Locate the cell with the specified text and output its (x, y) center coordinate. 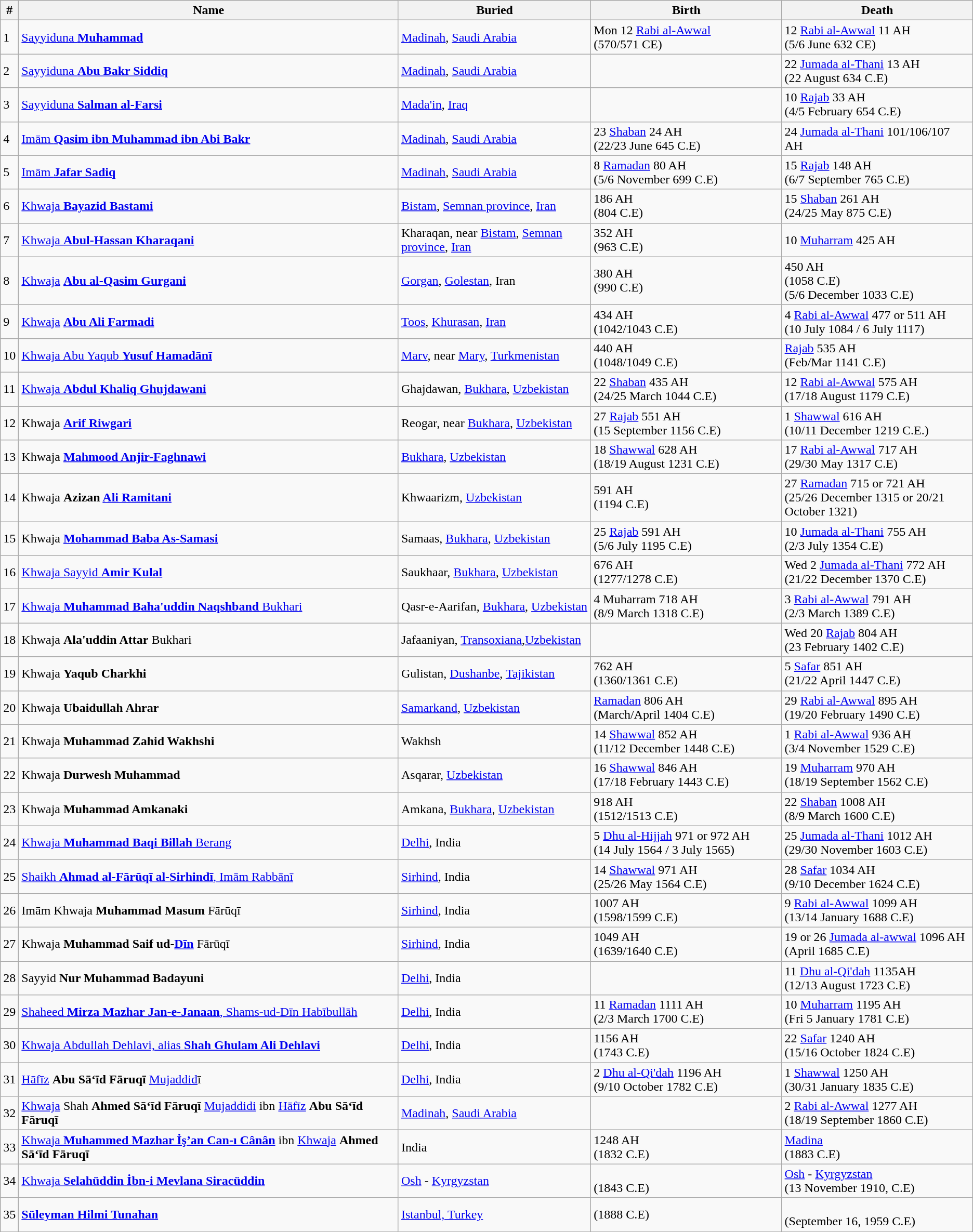
4 Rabi al-Awwal 477 or 511 AH(10 July 1084 / 6 July 1117) (877, 321)
12 Rabi al-Awwal 11 AH(5/6 June 632 CE) (877, 37)
380 AH(990 C.E) (686, 281)
Khwaja Selahüddin İbn-i Mevlana Siracüddin (209, 1181)
Gorgan, Golestan, Iran (494, 281)
Khwaja Abu Ali Farmadi (209, 321)
23 Shaban 24 AH(22/23 June 645 C.E) (686, 138)
4 (9, 138)
26 (9, 910)
19 or 26 Jumada al-awwal 1096 AH(April 1685 C.E) (877, 944)
Khwaja Muhammad Baqi Billah Berang (209, 843)
Istanbul, Turkey (494, 1215)
Khwaja Abdul Khaliq Ghujdawani (209, 389)
Khwaja Muhammad Saif ud-Dīn Fārūqī (209, 944)
Khwaja Abu al-Qasim Gurgani (209, 281)
Saukhaar, Bukhara, Uzbekistan (494, 573)
11 Dhu al-Qi'dah 1135AH(12/13 August 1723 C.E) (877, 978)
Khwaja Yaqub Charkhi (209, 673)
16 (9, 573)
Osh - Kyrgyzstan (494, 1181)
(1888 C.E) (686, 1215)
1 Shawwal 1250 AH(30/31 January 1835 C.E) (877, 1080)
Khwaja Muhammad Baha'uddin Naqshband Bukhari (209, 606)
Khwaja Abdullah Dehlavi, alias Shah Ghulam Ali Dehlavi (209, 1045)
8 (9, 281)
10 (9, 355)
1049 AH(1639/1640 C.E) (686, 944)
Khwaja Ubaidullah Ahrar (209, 708)
Khwaja Abul-Hassan Kharaqani (209, 240)
Samaas, Bukhara, Uzbekistan (494, 538)
676 AH(1277/1278 C.E) (686, 573)
18 (9, 640)
14 Shawwal 852 AH(11/12 December 1448 C.E) (686, 741)
28 Safar 1034 AH(9/10 December 1624 C.E) (877, 876)
11 (9, 389)
Asqarar, Uzbekistan (494, 775)
440 AH(1048/1049 C.E) (686, 355)
762 AH(1360/1361 C.E) (686, 673)
25 (9, 876)
Khwaja Sayyid Amir Kulal (209, 573)
14 (9, 498)
4 Muharram 718 AH(8/9 March 1318 C.E) (686, 606)
Mon 12 Rabi al-Awwal(570/571 CE) (686, 37)
15 Rajab 148 AH(6/7 September 765 C.E) (877, 173)
Osh - Kyrgyzstan(13 November 1910, C.E) (877, 1181)
Ramadan 806 AH(March/April 1404 C.E) (686, 708)
10 Muharram 1195 AH(Fri 5 January 1781 C.E) (877, 1012)
Bistam, Semnan province, Iran (494, 206)
Imām Khwaja Muhammad Masum Fārūqī (209, 910)
3 Rabi al-Awwal 791 AH(2/3 March 1389 C.E) (877, 606)
Rajab 535 AH(Feb/Mar 1141 C.E) (877, 355)
(September 16, 1959 C.E) (877, 1215)
13 (9, 457)
10 Jumada al-Thani 755 AH(2/3 July 1354 C.E) (877, 538)
Marv, near Mary, Turkmenistan (494, 355)
21 (9, 741)
Khwaja Muhammed Mazhar İş’an Can-ı Cânân ibn Khwaja Ahmed Sā‘īd Fāruqī (209, 1147)
Madina(1883 C.E) (877, 1147)
Samarkand, Uzbekistan (494, 708)
32 (9, 1113)
Ghajdawan, Bukhara, Uzbekistan (494, 389)
Toos, Khurasan, Iran (494, 321)
20 (9, 708)
Khwaja Durwesh Muhammad (209, 775)
Wed 20 Rajab 804 AH(23 February 1402 C.E) (877, 640)
2 Dhu al-Qi'dah 1196 AH(9/10 October 1782 C.E) (686, 1080)
Birth (686, 10)
27 Rajab 551 AH(15 September 1156 C.E) (686, 423)
9 (9, 321)
Khwaja Muhammad Amkanaki (209, 809)
8 Ramadan 80 AH(5/6 November 699 C.E) (686, 173)
Khwaja Arif Riwgari (209, 423)
1 Shawwal 616 AH(10/11 December 1219 C.E.) (877, 423)
Khwaja Abu Yaqub Yusuf Hamadānī (209, 355)
Khwaja Muhammad Zahid Wakhshi (209, 741)
Imām Qasim ibn Muhammad ibn Abi Bakr (209, 138)
Shaheed Mirza Mazhar Jan-e-Janaan, Shams-ud-Dīn Habībullāh (209, 1012)
Khwaja Shah Ahmed Sā‘īd Fāruqī Mujaddidi ibn Hāfīz Abu Sā‘īd Fāruqī (209, 1113)
(1843 C.E) (686, 1181)
Mada'in, Iraq (494, 105)
22 Shaban 435 AH(24/25 March 1044 C.E) (686, 389)
15 (9, 538)
27 Ramadan 715 or 721 AH(25/26 December 1315 or 20/21 October 1321) (877, 498)
11 Ramadan 1111 AH(2/3 March 1700 C.E) (686, 1012)
Reogar, near Bukhara, Uzbekistan (494, 423)
14 Shawwal 971 AH(25/26 May 1564 C.E) (686, 876)
Buried (494, 10)
Gulistan, Dushanbe, Tajikistan (494, 673)
12 (9, 423)
25 Jumada al-Thani 1012 AH(29/30 November 1603 C.E) (877, 843)
5 (9, 173)
1156 AH(1743 C.E) (686, 1045)
34 (9, 1181)
22 (9, 775)
918 AH(1512/1513 C.E) (686, 809)
25 Rajab 591 AH(5/6 July 1195 C.E) (686, 538)
7 (9, 240)
Khwaja Mahmood Anjir-Faghnawi (209, 457)
10 Rajab 33 AH(4/5 February 654 C.E) (877, 105)
22 Jumada al-Thani 13 AH(22 August 634 C.E) (877, 71)
3 (9, 105)
Sayyiduna Muhammad (209, 37)
Imām Jafar Sadiq (209, 173)
Qasr-e-Aarifan, Bukhara, Uzbekistan (494, 606)
Bukhara, Uzbekistan (494, 457)
Sayyiduna Salman al-Farsi (209, 105)
591 AH(1194 C.E) (686, 498)
Khwaja Bayazid Bastami (209, 206)
23 (9, 809)
Süleyman Hilmi Tunahan (209, 1215)
17 (9, 606)
15 Shaban 261 AH(24/25 May 875 C.E) (877, 206)
1 (9, 37)
186 AH(804 C.E) (686, 206)
22 Safar 1240 AH(15/16 October 1824 C.E) (877, 1045)
30 (9, 1045)
10 Muharram 425 AH (877, 240)
29 (9, 1012)
6 (9, 206)
19 (9, 673)
22 Shaban 1008 AH(8/9 March 1600 C.E) (877, 809)
352 AH(963 C.E) (686, 240)
Khwaarizm, Uzbekistan (494, 498)
31 (9, 1080)
17 Rabi al-Awwal 717 AH(29/30 May 1317 C.E) (877, 457)
27 (9, 944)
Shaikh Ahmad al-Fārūqī al-Sirhindī, Imām Rabbānī (209, 876)
434 AH(1042/1043 C.E) (686, 321)
24 Jumada al-Thani 101/106/107 AH (877, 138)
9 Rabi al-Awwal 1099 AH(13/14 January 1688 C.E) (877, 910)
450 AH(1058 C.E)(5/6 December 1033 C.E) (877, 281)
Jafaaniyan, Transoxiana,Uzbekistan (494, 640)
Name (209, 10)
# (9, 10)
India (494, 1147)
Amkana, Bukhara, Uzbekistan (494, 809)
Sayyiduna Abu Bakr Siddiq (209, 71)
Khwaja Mohammad Baba As-Samasi (209, 538)
Khwaja Azizan Ali Ramitani (209, 498)
24 (9, 843)
Khwaja Ala'uddin Attar Bukhari (209, 640)
Hāfīz Abu Sā‘īd Fāruqī Mujaddidī (209, 1080)
12 Rabi al-Awwal 575 AH(17/18 August 1179 C.E) (877, 389)
1 Rabi al-Awwal 936 AH(3/4 November 1529 C.E) (877, 741)
19 Muharram 970 AH(18/19 September 1562 C.E) (877, 775)
2 Rabi al-Awwal 1277 AH(18/19 September 1860 C.E) (877, 1113)
2 (9, 71)
35 (9, 1215)
5 Dhu al-Hijjah 971 or 972 AH(14 July 1564 / 3 July 1565) (686, 843)
5 Safar 851 AH(21/22 April 1447 C.E) (877, 673)
Death (877, 10)
16 Shawwal 846 AH(17/18 February 1443 C.E) (686, 775)
Wakhsh (494, 741)
28 (9, 978)
1007 AH(1598/1599 C.E) (686, 910)
29 Rabi al-Awwal 895 AH(19/20 February 1490 C.E) (877, 708)
18 Shawwal 628 AH(18/19 August 1231 C.E) (686, 457)
1248 AH(1832 C.E) (686, 1147)
Kharaqan, near Bistam, Semnan province, Iran (494, 240)
33 (9, 1147)
Sayyid Nur Muhammad Badayuni (209, 978)
Wed 2 Jumada al-Thani 772 AH(21/22 December 1370 C.E) (877, 573)
